Provide the [x, y] coordinate of the cell's center where the given text is located.  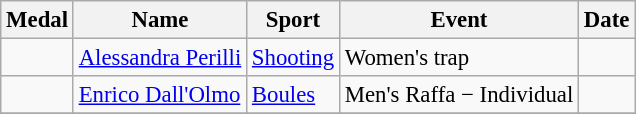
Event [458, 20]
Enrico Dall'Olmo [160, 95]
Medal [38, 20]
Boules [294, 95]
Date [607, 20]
Women's trap [458, 58]
Sport [294, 20]
Name [160, 20]
Shooting [294, 58]
Alessandra Perilli [160, 58]
Men's Raffa − Individual [458, 95]
